Extract the [X, Y] coordinate from the center of the cell holding the provided text.  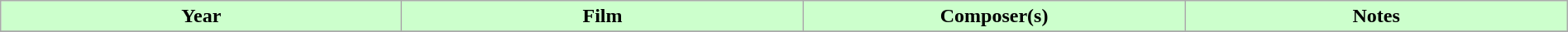
Film [602, 16]
Composer(s) [994, 16]
Notes [1376, 16]
Year [202, 16]
